Output the [x, y] coordinate of the center of the cell containing the given text.  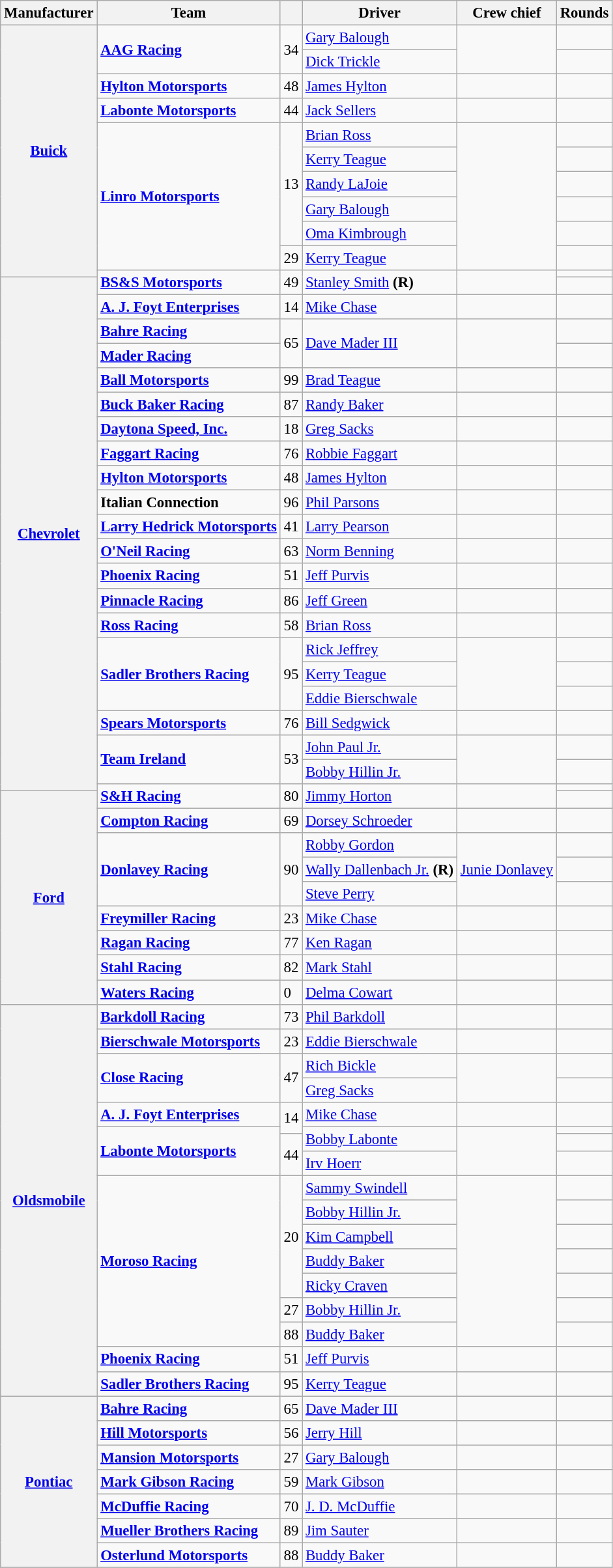
Mark Gibson Racing [189, 1482]
Stanley Smith (R) [380, 282]
Larry Pearson [380, 527]
47 [291, 1077]
Dorsey Schroeder [380, 821]
0 [291, 992]
34 [291, 49]
Kim Campbell [380, 1237]
Dick Trickle [380, 62]
Daytona Speed, Inc. [189, 429]
Driver [380, 13]
49 [291, 282]
Compton Racing [189, 821]
AAG Racing [189, 49]
73 [291, 1016]
Robbie Faggart [380, 454]
BS&S Motorsports [189, 282]
Manufacturer [49, 13]
Mader Racing [189, 356]
56 [291, 1433]
Jeff Green [380, 600]
96 [291, 503]
Jerry Hill [380, 1433]
86 [291, 600]
Oldsmobile [49, 1200]
87 [291, 404]
Randy LaJoie [380, 184]
Steve Perry [380, 894]
Ford [49, 898]
S&H Racing [189, 796]
77 [291, 944]
Hill Motorsports [189, 1433]
Rick Jeffrey [380, 649]
O'Neil Racing [189, 552]
Wally Dallenbach Jr. (R) [380, 870]
Robby Gordon [380, 845]
Ross Racing [189, 625]
53 [291, 759]
Team [189, 13]
63 [291, 552]
Mueller Brothers Racing [189, 1531]
41 [291, 527]
82 [291, 968]
Pontiac [49, 1482]
Phil Parsons [380, 503]
Buck Baker Racing [189, 404]
Larry Hedrick Motorsports [189, 527]
Delma Cowart [380, 992]
Jimmy Horton [380, 796]
Mark Gibson [380, 1482]
Close Racing [189, 1077]
Team Ireland [189, 759]
Pinnacle Racing [189, 600]
89 [291, 1531]
80 [291, 796]
13 [291, 184]
Freymiller Racing [189, 919]
Mansion Motorsports [189, 1457]
Phil Barkdoll [380, 1016]
70 [291, 1506]
Ball Motorsports [189, 380]
Donlavey Racing [189, 870]
Randy Baker [380, 404]
J. D. McDuffie [380, 1506]
Irv Hoerr [380, 1164]
69 [291, 821]
John Paul Jr. [380, 748]
Moroso Racing [189, 1261]
Oma Kimbrough [380, 233]
Bobby Labonte [380, 1139]
29 [291, 258]
Chevrolet [49, 534]
58 [291, 625]
Barkdoll Racing [189, 1016]
Junie Donlavey [507, 870]
90 [291, 870]
Brad Teague [380, 380]
Linro Motorsports [189, 197]
Ricky Craven [380, 1286]
Crew chief [507, 13]
Rounds [584, 13]
Bill Sedgwick [380, 723]
Jim Sauter [380, 1531]
Waters Racing [189, 992]
Ragan Racing [189, 944]
Rich Bickle [380, 1065]
Bierschwale Motorsports [189, 1041]
Osterlund Motorsports [189, 1555]
59 [291, 1482]
Sammy Swindell [380, 1188]
Italian Connection [189, 503]
Jack Sellers [380, 111]
McDuffie Racing [189, 1506]
Stahl Racing [189, 968]
18 [291, 429]
Mark Stahl [380, 968]
Spears Motorsports [189, 723]
Faggart Racing [189, 454]
Norm Benning [380, 552]
Buick [49, 151]
20 [291, 1237]
99 [291, 380]
Ken Ragan [380, 944]
